Return the (X, Y) coordinate for the center point of the cell that contains the specified text.  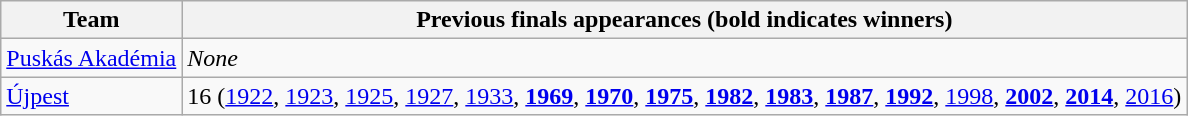
Team (92, 20)
Previous finals appearances (bold indicates winners) (684, 20)
Újpest (92, 96)
16 (1922, 1923, 1925, 1927, 1933, 1969, 1970, 1975, 1982, 1983, 1987, 1992, 1998, 2002, 2014, 2016) (684, 96)
Puskás Akadémia (92, 58)
None (684, 58)
